For the text-containing cell, return its midpoint in [X, Y] coordinate format. 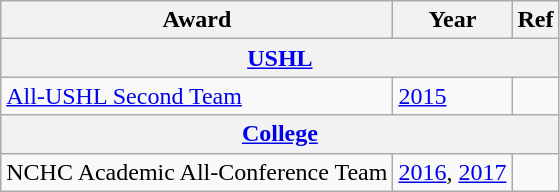
2016, 2017 [452, 172]
NCHC Academic All-Conference Team [197, 172]
All-USHL Second Team [197, 96]
Year [452, 20]
Ref [536, 20]
College [280, 134]
Award [197, 20]
2015 [452, 96]
USHL [280, 58]
